Scan for the cell matching the given text and deliver its (X, Y) coordinate at center. 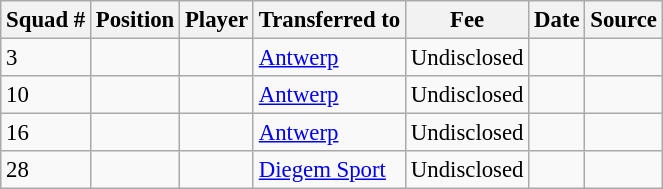
16 (46, 133)
Diegem Sport (329, 170)
10 (46, 95)
Transferred to (329, 20)
Date (557, 20)
3 (46, 58)
Fee (468, 20)
Squad # (46, 20)
Position (136, 20)
28 (46, 170)
Source (624, 20)
Player (217, 20)
